Provide the [x, y] coordinate of the cell's center where the given text is located.  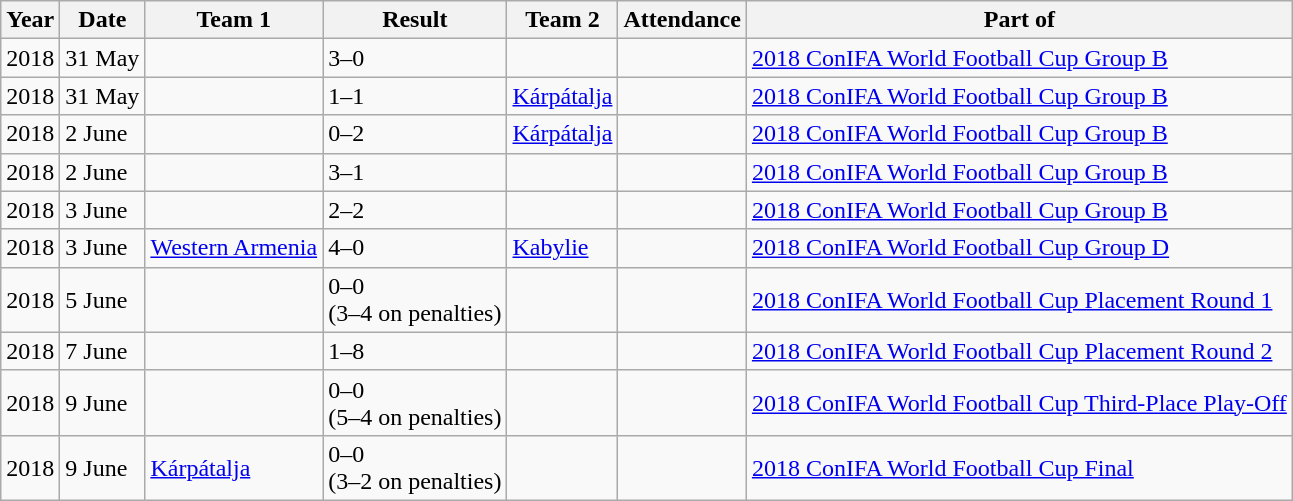
Team 1 [234, 20]
3–1 [415, 172]
Kabylie [562, 248]
Part of [1019, 20]
2018 ConIFA World Football Cup Final [1019, 468]
2018 ConIFA World Football Cup Group D [1019, 248]
2018 ConIFA World Football Cup Placement Round 1 [1019, 300]
1–1 [415, 96]
Date [102, 20]
2018 ConIFA World Football Cup Third-Place Play-Off [1019, 402]
Year [30, 20]
0–0(5–4 on penalties) [415, 402]
1–8 [415, 351]
0–2 [415, 134]
0–0(3–2 on penalties) [415, 468]
4–0 [415, 248]
Western Armenia [234, 248]
2018 ConIFA World Football Cup Placement Round 2 [1019, 351]
3–0 [415, 58]
Attendance [682, 20]
5 June [102, 300]
Team 2 [562, 20]
0–0(3–4 on penalties) [415, 300]
7 June [102, 351]
Result [415, 20]
2–2 [415, 210]
